Pinpoint the cell where the given text exists, returning its [x, y] midpoint coordinate. 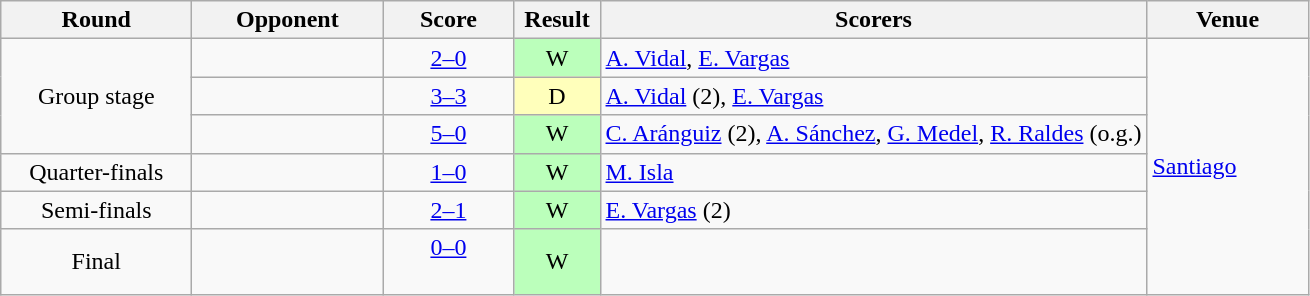
2–1 [448, 210]
Semi-finals [96, 210]
C. Aránguiz (2), A. Sánchez, G. Medel, R. Raldes (o.g.) [874, 134]
M. Isla [874, 172]
D [557, 96]
Opponent [288, 20]
Quarter-finals [96, 172]
1–0 [448, 172]
Final [96, 262]
3–3 [448, 96]
A. Vidal, E. Vargas [874, 58]
Score [448, 20]
Group stage [96, 96]
Result [557, 20]
A. Vidal (2), E. Vargas [874, 96]
Round [96, 20]
Santiago [1228, 166]
5–0 [448, 134]
Venue [1228, 20]
E. Vargas (2) [874, 210]
2–0 [448, 58]
0–0 [448, 262]
Scorers [874, 20]
